Output the (X, Y) coordinate of the center of the cell containing the given text.  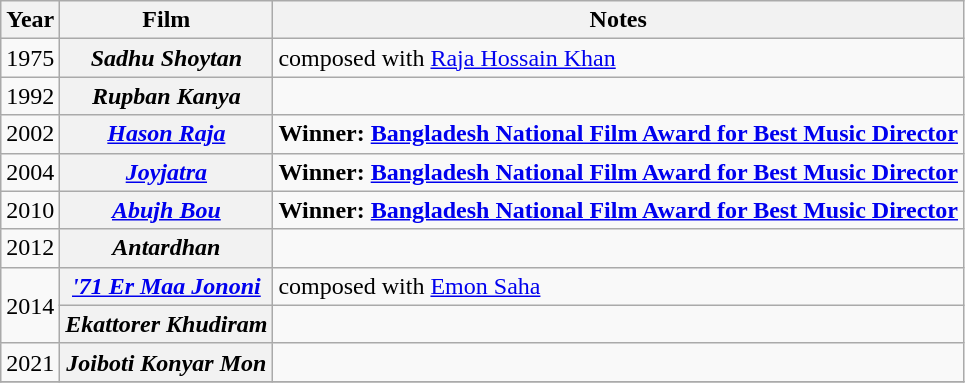
Year (30, 20)
2021 (30, 362)
Sadhu Shoytan (166, 58)
composed with Emon Saha (618, 286)
Antardhan (166, 248)
Hason Raja (166, 134)
Abujh Bou (166, 210)
1975 (30, 58)
2004 (30, 172)
2010 (30, 210)
Film (166, 20)
Notes (618, 20)
Ekattorer Khudiram (166, 324)
Rupban Kanya (166, 96)
2012 (30, 248)
2002 (30, 134)
composed with Raja Hossain Khan (618, 58)
Joiboti Konyar Mon (166, 362)
'71 Er Maa Jononi (166, 286)
Joyjatra (166, 172)
2014 (30, 305)
1992 (30, 96)
